Identify which cell holds the provided text, then report its [x, y] central coordinate. 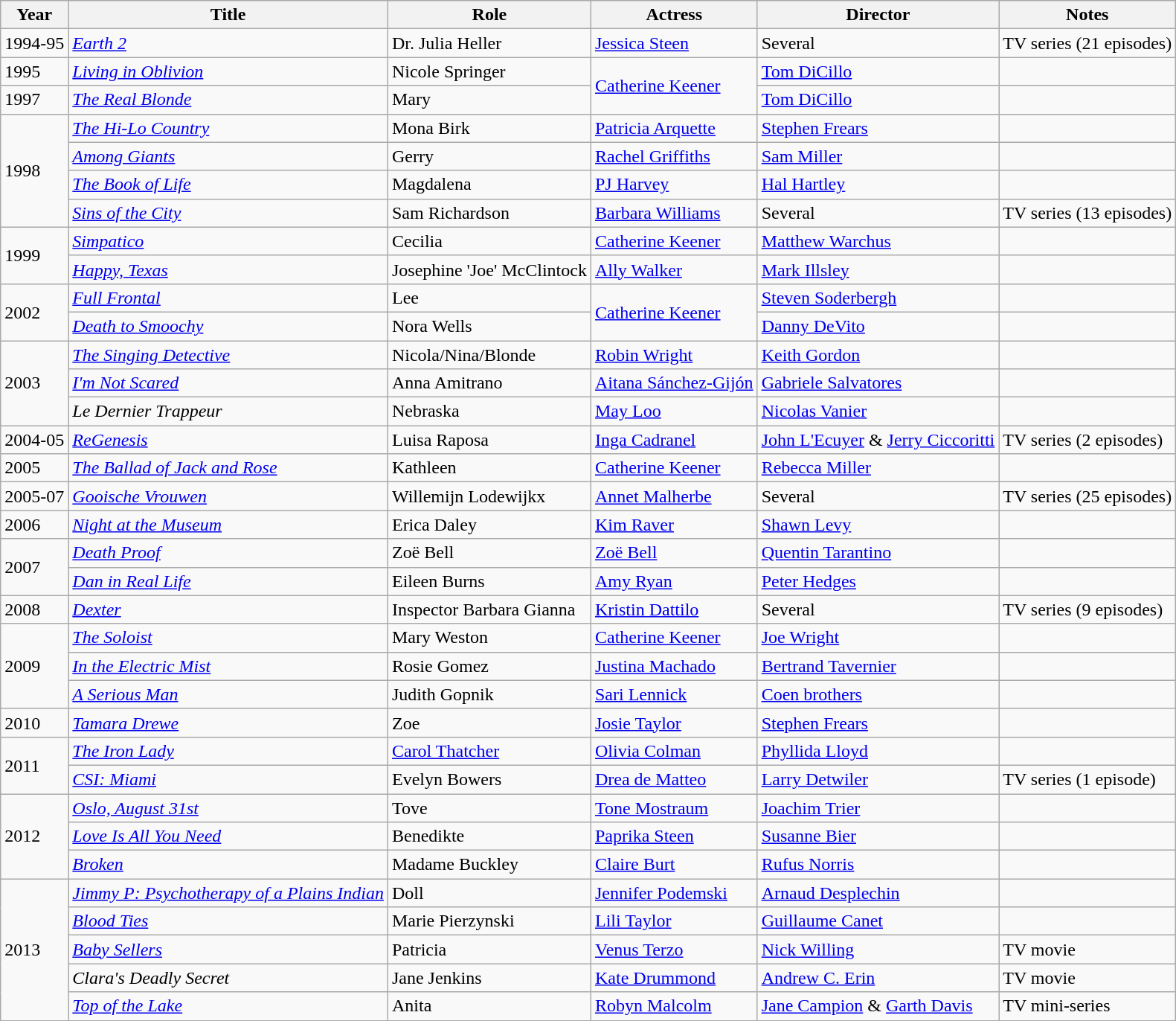
Mary [489, 100]
Susanne Bier [878, 836]
Jane Campion & Garth Davis [878, 1006]
Full Frontal [228, 298]
TV series (2 episodes) [1087, 440]
Judith Gopnik [489, 694]
Danny DeVito [878, 326]
Gerry [489, 156]
Claire Burt [674, 865]
Earth 2 [228, 43]
2007 [34, 567]
Drea de Matteo [674, 779]
2005-07 [34, 496]
Anna Amitrano [489, 383]
Dexter [228, 609]
Inga Cadranel [674, 440]
Blood Ties [228, 921]
Marie Pierzynski [489, 921]
2012 [34, 836]
2010 [34, 723]
Justina Machado [674, 666]
Gooische Vrouwen [228, 496]
Matthew Warchus [878, 241]
Phyllida Lloyd [878, 751]
2005 [34, 468]
Benedikte [489, 836]
2011 [34, 765]
Coen brothers [878, 694]
The Soloist [228, 638]
Keith Gordon [878, 355]
Josie Taylor [674, 723]
Madame Buckley [489, 865]
Oslo, August 31st [228, 807]
Love Is All You Need [228, 836]
Bertrand Tavernier [878, 666]
2013 [34, 950]
TV series (1 episode) [1087, 779]
Mary Weston [489, 638]
Tamara Drewe [228, 723]
Clara's Deadly Secret [228, 978]
2008 [34, 609]
Peter Hedges [878, 581]
The Real Blonde [228, 100]
Olivia Colman [674, 751]
Sam Miller [878, 156]
Among Giants [228, 156]
Mona Birk [489, 128]
Nora Wells [489, 326]
Nicole Springer [489, 71]
TV series (13 episodes) [1087, 213]
Doll [489, 893]
1995 [34, 71]
TV series (9 episodes) [1087, 609]
Jane Jenkins [489, 978]
Eileen Burns [489, 581]
Nebraska [489, 412]
Title [228, 15]
Notes [1087, 15]
Director [878, 15]
Venus Terzo [674, 950]
Jennifer Podemski [674, 893]
Rufus Norris [878, 865]
Kate Drummond [674, 978]
Willemijn Lodewijkx [489, 496]
Joe Wright [878, 638]
Anita [489, 1006]
The Singing Detective [228, 355]
Mark Illsley [878, 269]
TV series (21 episodes) [1087, 43]
Rebecca Miller [878, 468]
2002 [34, 312]
Hal Hartley [878, 185]
1997 [34, 100]
Aitana Sánchez-Gijón [674, 383]
Inspector Barbara Gianna [489, 609]
Baby Sellers [228, 950]
The Iron Lady [228, 751]
Luisa Raposa [489, 440]
Simpatico [228, 241]
ReGenesis [228, 440]
Patricia Arquette [674, 128]
Guillaume Canet [878, 921]
Night at the Museum [228, 525]
PJ Harvey [674, 185]
Barbara Williams [674, 213]
Lee [489, 298]
1994-95 [34, 43]
TV series (25 episodes) [1087, 496]
Sari Lennick [674, 694]
Kristin Dattilo [674, 609]
Shawn Levy [878, 525]
Broken [228, 865]
Cecilia [489, 241]
Death Proof [228, 553]
Nick Willing [878, 950]
Role [489, 15]
Steven Soderbergh [878, 298]
Zoe [489, 723]
Dr. Julia Heller [489, 43]
2009 [34, 666]
Amy Ryan [674, 581]
Happy, Texas [228, 269]
Andrew C. Erin [878, 978]
Quentin Tarantino [878, 553]
Sins of the City [228, 213]
Paprika Steen [674, 836]
Tone Mostraum [674, 807]
Josephine 'Joe' McClintock [489, 269]
Tove [489, 807]
The Hi-Lo Country [228, 128]
Robin Wright [674, 355]
Erica Daley [489, 525]
Jessica Steen [674, 43]
2003 [34, 383]
Gabriele Salvatores [878, 383]
Le Dernier Trappeur [228, 412]
Lili Taylor [674, 921]
Death to Smoochy [228, 326]
Living in Oblivion [228, 71]
Carol Thatcher [489, 751]
Kathleen [489, 468]
Ally Walker [674, 269]
In the Electric Mist [228, 666]
Year [34, 15]
Patricia [489, 950]
Dan in Real Life [228, 581]
Jimmy P: Psychotherapy of a Plains Indian [228, 893]
Actress [674, 15]
Sam Richardson [489, 213]
May Loo [674, 412]
Joachim Trier [878, 807]
Nicola/Nina/Blonde [489, 355]
1999 [34, 255]
Magdalena [489, 185]
Nicolas Vanier [878, 412]
Rosie Gomez [489, 666]
TV mini-series [1087, 1006]
Evelyn Bowers [489, 779]
A Serious Man [228, 694]
Robyn Malcolm [674, 1006]
CSI: Miami [228, 779]
Rachel Griffiths [674, 156]
Arnaud Desplechin [878, 893]
2006 [34, 525]
1998 [34, 170]
The Book of Life [228, 185]
I'm Not Scared [228, 383]
Kim Raver [674, 525]
Top of the Lake [228, 1006]
2004-05 [34, 440]
Larry Detwiler [878, 779]
The Ballad of Jack and Rose [228, 468]
John L'Ecuyer & Jerry Ciccoritti [878, 440]
Annet Malherbe [674, 496]
